Identify which cell holds the provided text, then report its [x, y] central coordinate. 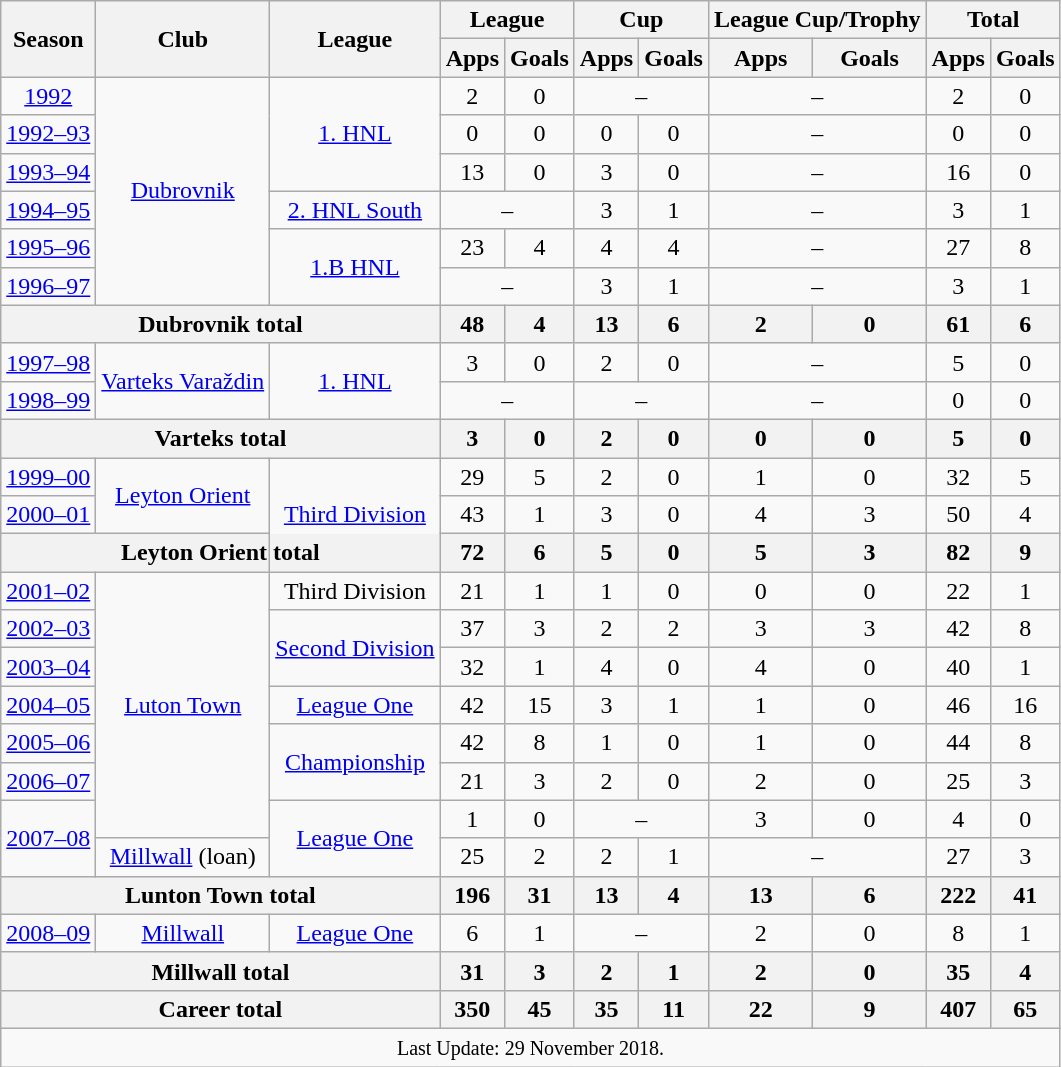
2007–08 [48, 838]
Season [48, 39]
Dubrovnik [183, 191]
Millwall (loan) [183, 857]
Total [993, 20]
Leyton Orient [183, 496]
82 [958, 553]
407 [958, 1009]
Second Division [355, 648]
43 [472, 515]
Varteks total [220, 438]
League Cup/Trophy [817, 20]
1992 [48, 96]
11 [674, 1009]
2004–05 [48, 705]
44 [958, 743]
41 [1025, 895]
15 [540, 705]
48 [472, 324]
2005–06 [48, 743]
37 [472, 629]
1995–96 [48, 248]
2006–07 [48, 781]
1996–97 [48, 286]
1992–93 [48, 134]
Last Update: 29 November 2018. [530, 1047]
2. HNL South [355, 210]
1998–99 [48, 400]
1997–98 [48, 362]
Lunton Town total [220, 895]
196 [472, 895]
350 [472, 1009]
2003–04 [48, 667]
1994–95 [48, 210]
2001–02 [48, 591]
45 [540, 1009]
1993–94 [48, 172]
2008–09 [48, 933]
Leyton Orient total [220, 553]
23 [472, 248]
72 [472, 553]
1999–00 [48, 477]
65 [1025, 1009]
Varteks Varaždin [183, 381]
Dubrovnik total [220, 324]
29 [472, 477]
Millwall total [220, 971]
Club [183, 39]
Luton Town [183, 705]
2002–03 [48, 629]
50 [958, 515]
61 [958, 324]
46 [958, 705]
40 [958, 667]
2000–01 [48, 515]
Championship [355, 762]
Career total [220, 1009]
1.B HNL [355, 267]
Millwall [183, 933]
Cup [641, 20]
222 [958, 895]
